Determine the [X, Y] coordinate at the center of the cell enclosing the given text.  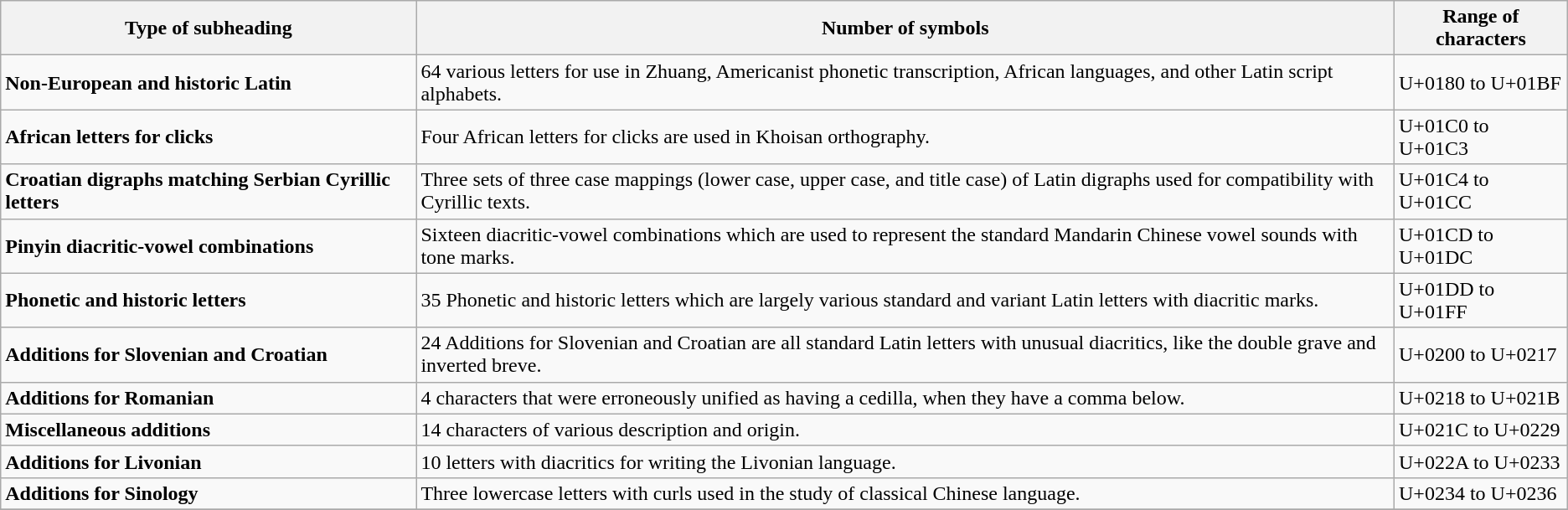
10 letters with diacritics for writing the Livonian language. [905, 461]
U+0200 to U+0217 [1481, 355]
Number of symbols [905, 28]
U+022A to U+0233 [1481, 461]
Additions for Livonian [209, 461]
U+0218 to U+021B [1481, 398]
U+021C to U+0229 [1481, 430]
64 various letters for use in Zhuang, Americanist phonetic transcription, African languages, and other Latin script alphabets. [905, 82]
U+0180 to U+01BF [1481, 82]
U+01DD to U+01FF [1481, 300]
Non-European and historic Latin [209, 82]
Croatian digraphs matching Serbian Cyrillic letters [209, 191]
35 Phonetic and historic letters which are largely various standard and variant Latin letters with diacritic marks. [905, 300]
Four African letters for clicks are used in Khoisan orthography. [905, 137]
4 characters that were erroneously unified as having a cedilla, when they have a comma below. [905, 398]
Sixteen diacritic-vowel combinations which are used to represent the standard Mandarin Chinese vowel sounds with tone marks. [905, 246]
Additions for Sinology [209, 493]
African letters for clicks [209, 137]
U+01CD to U+01DC [1481, 246]
24 Additions for Slovenian and Croatian are all standard Latin letters with unusual diacritics, like the double grave and inverted breve. [905, 355]
U+01C0 to U+01C3 [1481, 137]
14 characters of various description and origin. [905, 430]
Additions for Slovenian and Croatian [209, 355]
Three lowercase letters with curls used in the study of classical Chinese language. [905, 493]
U+01C4 to U+01CC [1481, 191]
Miscellaneous additions [209, 430]
Pinyin diacritic-vowel combinations [209, 246]
U+0234 to U+0236 [1481, 493]
Type of subheading [209, 28]
Additions for Romanian [209, 398]
Range of characters [1481, 28]
Three sets of three case mappings (lower case, upper case, and title case) of Latin digraphs used for compatibility with Cyrillic texts. [905, 191]
Phonetic and historic letters [209, 300]
